Determine the [X, Y] coordinate at the center of the cell enclosing the given text.  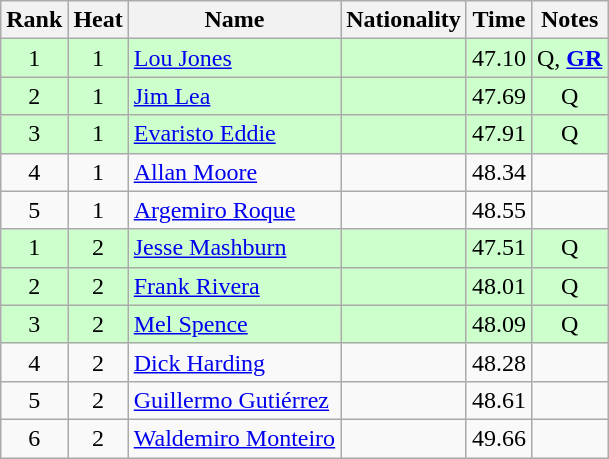
48.28 [498, 362]
Rank [34, 20]
6 [34, 438]
Allan Moore [234, 172]
47.10 [498, 58]
48.34 [498, 172]
Notes [569, 20]
Heat [98, 20]
Mel Spence [234, 324]
Dick Harding [234, 362]
Nationality [404, 20]
Jesse Mashburn [234, 248]
Q, GR [569, 58]
49.66 [498, 438]
48.09 [498, 324]
Lou Jones [234, 58]
48.01 [498, 286]
Evaristo Eddie [234, 134]
Waldemiro Monteiro [234, 438]
47.51 [498, 248]
Frank Rivera [234, 286]
Jim Lea [234, 96]
Time [498, 20]
48.61 [498, 400]
Argemiro Roque [234, 210]
47.91 [498, 134]
47.69 [498, 96]
48.55 [498, 210]
Name [234, 20]
Guillermo Gutiérrez [234, 400]
